Identify which cell holds the provided text, then report its [X, Y] central coordinate. 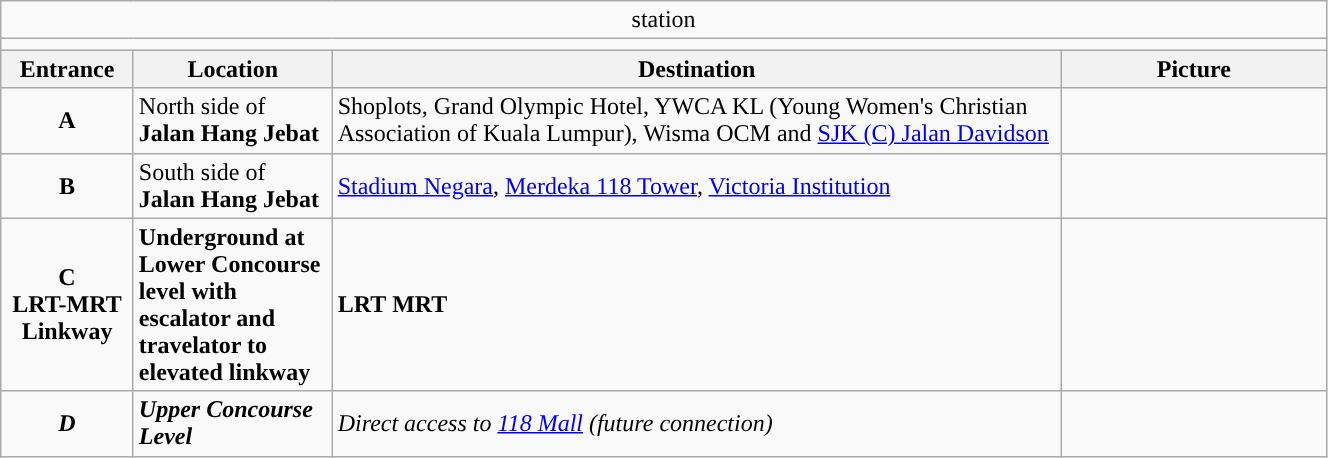
Shoplots, Grand Olympic Hotel, YWCA KL (Young Women's Christian Association of Kuala Lumpur), Wisma OCM and SJK (C) Jalan Davidson [696, 120]
Entrance [68, 69]
Upper Concourse Level [232, 424]
D [68, 424]
Direct access to 118 Mall (future connection) [696, 424]
CLRT-MRT Linkway [68, 304]
Stadium Negara, Merdeka 118 Tower, Victoria Institution [696, 186]
LRT MRT [696, 304]
Location [232, 69]
Picture [1194, 69]
Underground at Lower Concourse level with escalator and travelator to elevated linkway [232, 304]
A [68, 120]
station [664, 20]
B [68, 186]
North side of Jalan Hang Jebat [232, 120]
South side of Jalan Hang Jebat [232, 186]
Destination [696, 69]
